For the text-containing cell, return its midpoint in [X, Y] coordinate format. 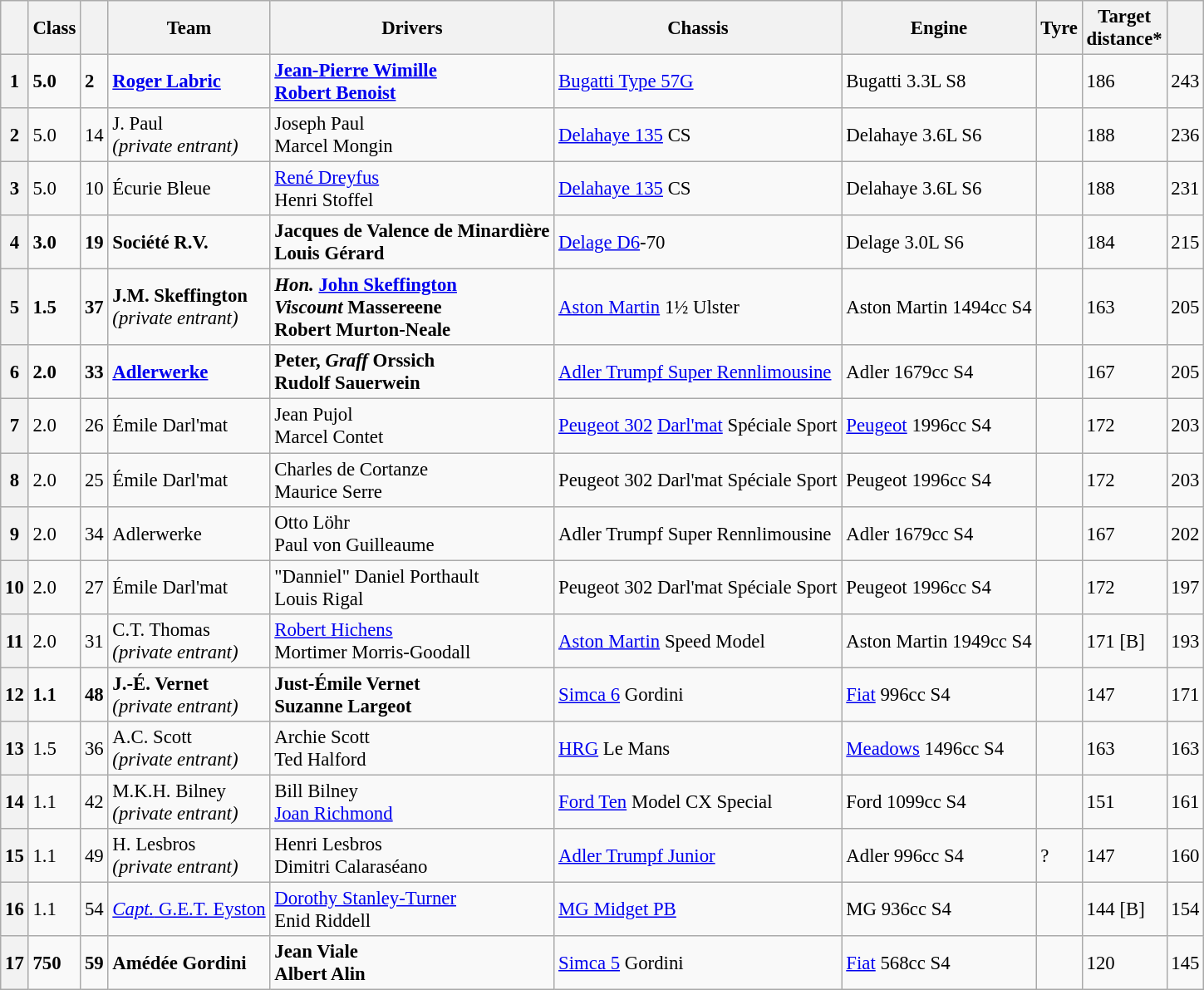
HRG Le Mans [698, 748]
? [1059, 856]
25 [95, 480]
171 [B] [1124, 640]
19 [95, 243]
Class [55, 28]
6 [15, 372]
Jean Pujol Marcel Contet [412, 426]
J. Paul(private entrant) [189, 135]
231 [1185, 190]
202 [1185, 534]
161 [1185, 801]
Joseph Paul Marcel Mongin [412, 135]
236 [1185, 135]
3.0 [55, 243]
H. Lesbros(private entrant) [189, 856]
27 [95, 587]
J.-É. Vernet(private entrant) [189, 695]
Drivers [412, 28]
Bugatti Type 57G [698, 81]
42 [95, 801]
26 [95, 426]
160 [1185, 856]
Jean Viale Albert Alin [412, 963]
Robert Hichens Mortimer Morris-Goodall [412, 640]
Société R.V. [189, 243]
144 [B] [1124, 909]
René Dreyfus Henri Stoffel [412, 190]
Capt. G.E.T. Eyston [189, 909]
59 [95, 963]
197 [1185, 587]
7 [15, 426]
9 [15, 534]
Jacques de Valence de Minardière Louis Gérard [412, 243]
Écurie Bleue [189, 190]
Charles de Cortanze Maurice Serre [412, 480]
Delage 3.0L S6 [939, 243]
Just-Émile Vernet Suzanne Largeot [412, 695]
Roger Labric [189, 81]
Henri Lesbros Dimitri Calaraséano [412, 856]
17 [15, 963]
A.C. Scott(private entrant) [189, 748]
Targetdistance* [1124, 28]
54 [95, 909]
154 [1185, 909]
12 [15, 695]
1 [15, 81]
Bugatti 3.3L S8 [939, 81]
Bill Bilney Joan Richmond [412, 801]
Ford Ten Model CX Special [698, 801]
Tyre [1059, 28]
49 [95, 856]
120 [1124, 963]
15 [15, 856]
Aston Martin Speed Model [698, 640]
171 [1185, 695]
31 [95, 640]
Amédée Gordini [189, 963]
4 [15, 243]
184 [1124, 243]
36 [95, 748]
186 [1124, 81]
MG Midget PB [698, 909]
48 [95, 695]
Simca 5 Gordini [698, 963]
Peter, Graff Orssich Rudolf Sauerwein [412, 372]
M.K.H. Bilney(private entrant) [189, 801]
Adler 996cc S4 [939, 856]
MG 936cc S4 [939, 909]
Simca 6 Gordini [698, 695]
215 [1185, 243]
16 [15, 909]
J.M. Skeffington(private entrant) [189, 308]
Dorothy Stanley-Turner Enid Riddell [412, 909]
Otto Löhr Paul von Guilleaume [412, 534]
33 [95, 372]
151 [1124, 801]
"Danniel" Daniel Porthault Louis Rigal [412, 587]
Hon. John SkeffingtonViscount Massereene Robert Murton-Neale [412, 308]
Team [189, 28]
243 [1185, 81]
8 [15, 480]
Adler Trumpf Junior [698, 856]
Jean-Pierre Wimille Robert Benoist [412, 81]
Chassis [698, 28]
Fiat 568cc S4 [939, 963]
34 [95, 534]
Aston Martin 1494cc S4 [939, 308]
Engine [939, 28]
3 [15, 190]
145 [1185, 963]
Archie Scott Ted Halford [412, 748]
193 [1185, 640]
Aston Martin 1949cc S4 [939, 640]
Delage D6-70 [698, 243]
Meadows 1496cc S4 [939, 748]
Ford 1099cc S4 [939, 801]
11 [15, 640]
Aston Martin 1½ Ulster [698, 308]
750 [55, 963]
37 [95, 308]
13 [15, 748]
5 [15, 308]
Fiat 996cc S4 [939, 695]
C.T. Thomas(private entrant) [189, 640]
